For the text-containing cell, return its midpoint in [X, Y] coordinate format. 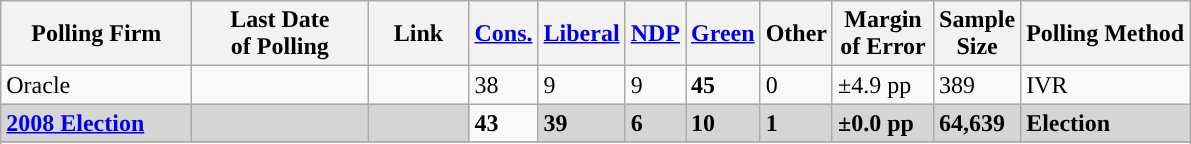
2008 Election [96, 123]
10 [724, 123]
64,639 [978, 123]
45 [724, 85]
IVR [1106, 85]
1 [796, 123]
43 [504, 123]
Last Dateof Polling [280, 34]
Liberal [582, 34]
Cons. [504, 34]
Polling Method [1106, 34]
Polling Firm [96, 34]
389 [978, 85]
Other [796, 34]
Election [1106, 123]
Green [724, 34]
NDP [655, 34]
Oracle [96, 85]
39 [582, 123]
±4.9 pp [882, 85]
0 [796, 85]
SampleSize [978, 34]
Link [418, 34]
6 [655, 123]
Marginof Error [882, 34]
±0.0 pp [882, 123]
38 [504, 85]
